Determine the [X, Y] coordinate at the center of the cell enclosing the given text.  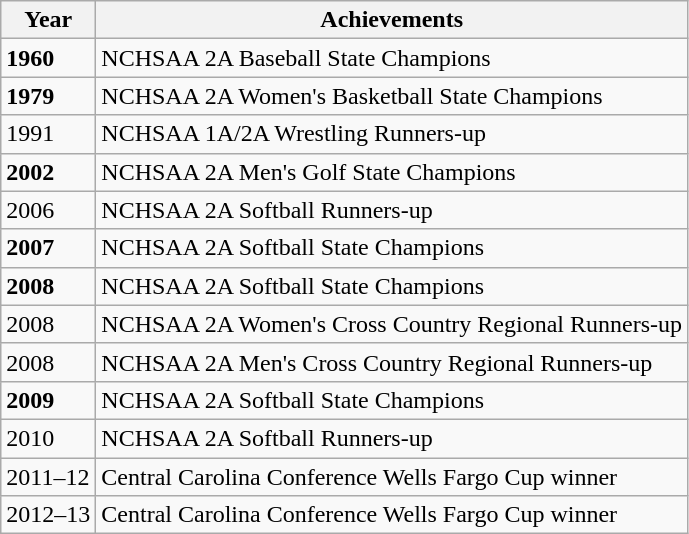
1991 [48, 134]
NCHSAA 2A Women's Basketball State Champions [392, 96]
NCHSAA 2A Men's Golf State Champions [392, 172]
2009 [48, 400]
2002 [48, 172]
NCHSAA 2A Women's Cross Country Regional Runners-up [392, 324]
2007 [48, 248]
Year [48, 20]
2012–13 [48, 515]
NCHSAA 2A Men's Cross Country Regional Runners-up [392, 362]
2011–12 [48, 477]
1979 [48, 96]
NCHSAA 2A Baseball State Champions [392, 58]
Achievements [392, 20]
2010 [48, 438]
1960 [48, 58]
2006 [48, 210]
NCHSAA 1A/2A Wrestling Runners-up [392, 134]
